Identify which cell holds the provided text, then report its [x, y] central coordinate. 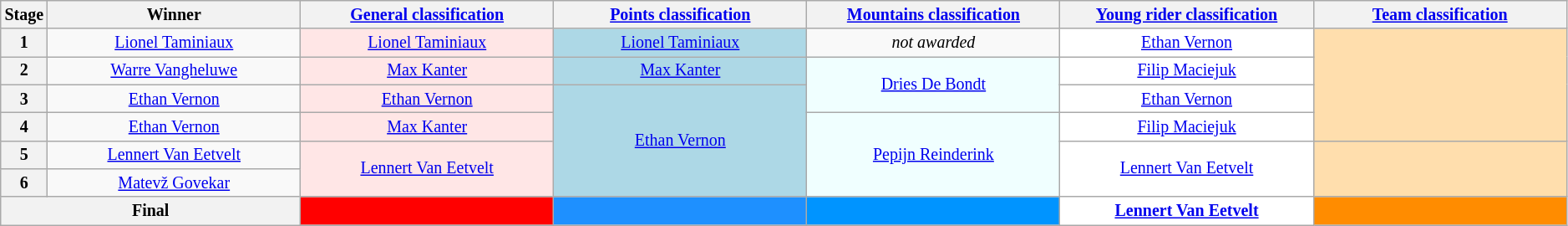
not awarded [934, 44]
Matevž Govekar [174, 182]
Dries De Bondt [934, 85]
Mountains classification [934, 15]
General classification [428, 15]
Winner [174, 15]
Final [150, 211]
3 [24, 99]
2 [24, 70]
1 [24, 44]
Young rider classification [1186, 15]
Stage [24, 15]
5 [24, 154]
6 [24, 182]
Team classification [1440, 15]
Points classification [680, 15]
Pepijn Reinderink [934, 155]
Warre Vangheluwe [174, 70]
4 [24, 127]
